Determine the [X, Y] coordinate at the center of the cell enclosing the given text.  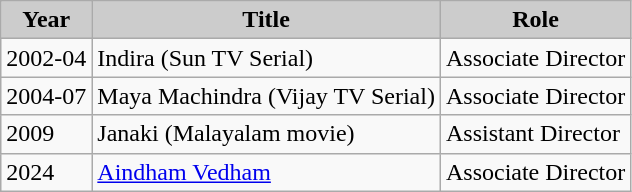
2024 [46, 172]
Assistant Director [535, 134]
Title [266, 20]
2009 [46, 134]
Year [46, 20]
Maya Machindra (Vijay TV Serial) [266, 96]
Aindham Vedham [266, 172]
2002-04 [46, 58]
2004-07 [46, 96]
Indira (Sun TV Serial) [266, 58]
Role [535, 20]
Janaki (Malayalam movie) [266, 134]
